Detect which cell encompasses the target text, then output its (X, Y) center coordinate. 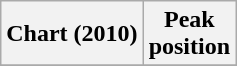
Peakposition (189, 34)
Chart (2010) (72, 34)
